Return (x, y) of the center of cell containing provided text 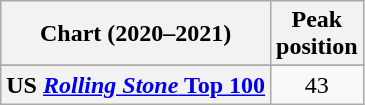
43 (317, 85)
Chart (2020–2021) (136, 34)
Peakposition (317, 34)
US Rolling Stone Top 100 (136, 85)
